Locate the cell with the specified text and output its (x, y) center coordinate. 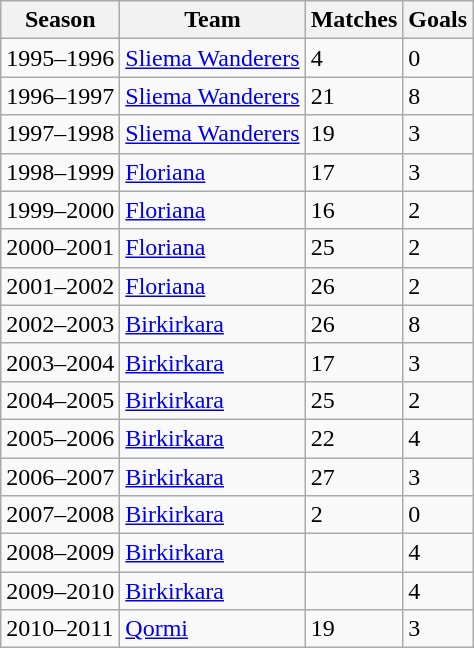
2005–2006 (60, 438)
Qormi (212, 629)
Matches (354, 20)
22 (354, 438)
1999–2000 (60, 210)
21 (354, 96)
2010–2011 (60, 629)
1998–1999 (60, 172)
16 (354, 210)
Goals (438, 20)
1995–1996 (60, 58)
2002–2003 (60, 324)
27 (354, 477)
2009–2010 (60, 591)
1997–1998 (60, 134)
2007–2008 (60, 515)
2008–2009 (60, 553)
2000–2001 (60, 248)
2004–2005 (60, 400)
Season (60, 20)
2001–2002 (60, 286)
Team (212, 20)
2006–2007 (60, 477)
1996–1997 (60, 96)
2003–2004 (60, 362)
